Identify which cell holds the provided text, then report its (x, y) central coordinate. 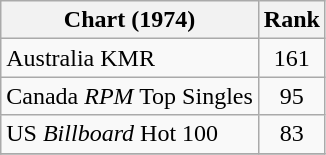
Australia KMR (130, 58)
Rank (292, 20)
Canada RPM Top Singles (130, 96)
Chart (1974) (130, 20)
161 (292, 58)
95 (292, 96)
83 (292, 134)
US Billboard Hot 100 (130, 134)
